From the cell containing the given text, extract its center point as (x, y) coordinate. 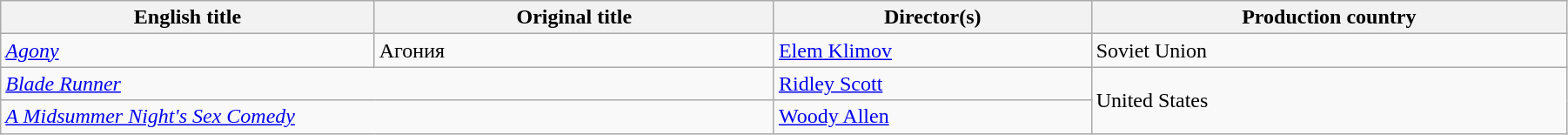
Woody Allen (933, 117)
English title (188, 17)
Агония (574, 51)
Elem Klimov (933, 51)
Soviet Union (1329, 51)
United States (1329, 100)
Ridley Scott (933, 84)
Production country (1329, 17)
A Midsummer Night's Sex Comedy (388, 117)
Agony (188, 51)
Original title (574, 17)
Director(s) (933, 17)
Blade Runner (388, 84)
